Find where the given text appears and provide that cell's center as [X, Y] coordinate. 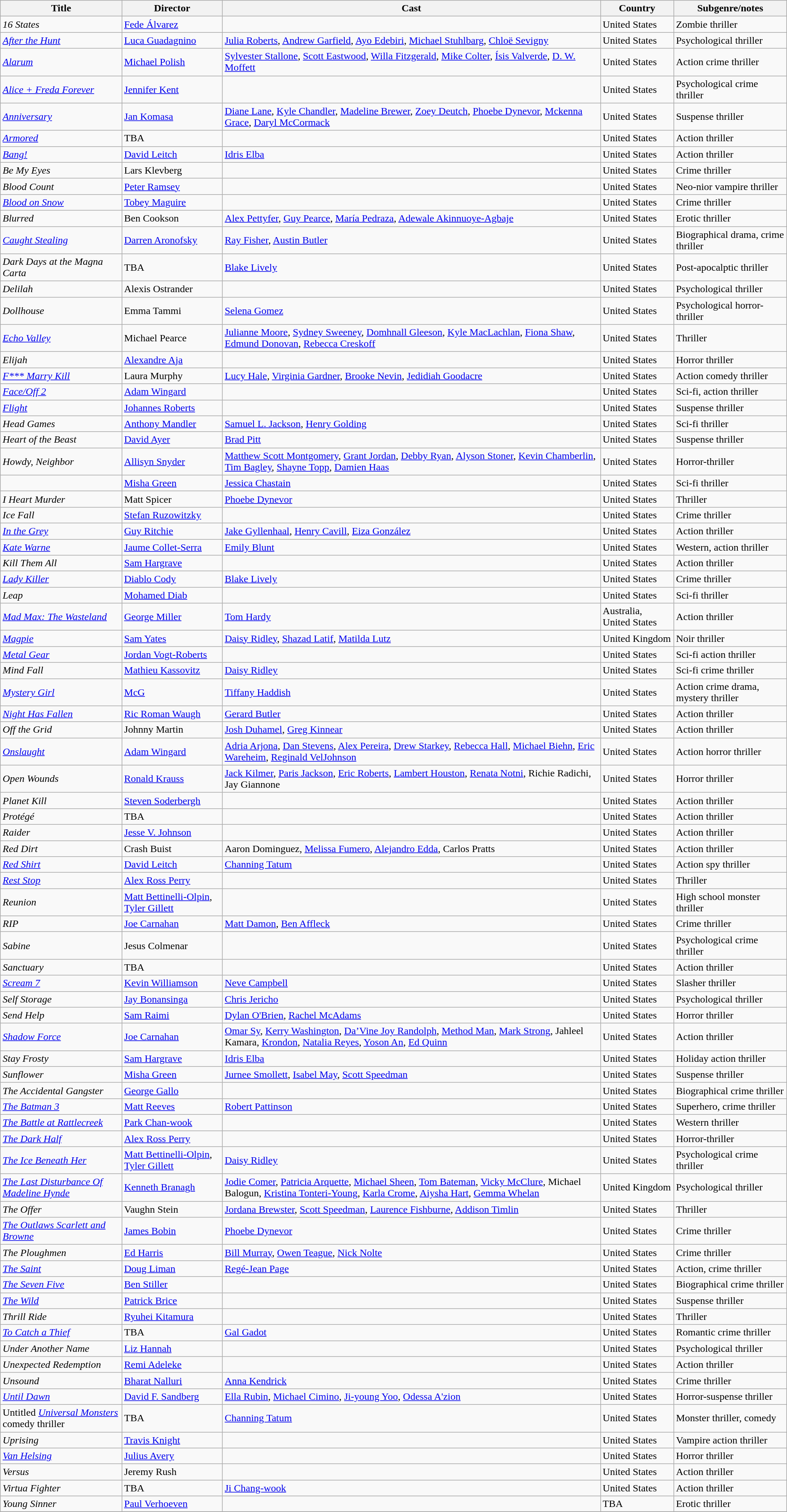
Ric Roman Waugh [172, 714]
Steven Soderbergh [172, 800]
Flight [61, 408]
Thrill Ride [61, 1317]
Van Helsing [61, 1456]
Director [172, 8]
Tiffany Haddish [411, 692]
Samuel L. Jackson, Henry Golding [411, 424]
Ice Fall [61, 515]
Stefan Ruzowitzky [172, 515]
Delilah [61, 289]
The Outlaws Scarlett and Browne [61, 1231]
Monster thriller, comedy [730, 1418]
Julius Avery [172, 1456]
Holiday action thriller [730, 1058]
George Gallo [172, 1090]
Alex Pettyfer, Guy Pearce, María Pedraza, Adewale Akinnuoye-Agbaje [411, 218]
Omar Sy, Kerry Washington, Da’Vine Joy Randolph, Method Man, Mark Strong, Jahleel Kamara, Krondon, Natalia Reyes, Yoson An, Ed Quinn [411, 1037]
Be My Eyes [61, 170]
Shadow Force [61, 1037]
Unsound [61, 1380]
Superhero, crime thriller [730, 1106]
Lars Klevberg [172, 170]
Ed Harris [172, 1253]
Neve Campbell [411, 983]
Matt Damon, Ben Affleck [411, 924]
After the Hunt [61, 40]
Mind Fall [61, 670]
F*** Marry Kill [61, 376]
Dylan O'Brien, Rachel McAdams [411, 1015]
Julianne Moore, Sydney Sweeney, Domhnall Gleeson, Kyle MacLachlan, Fiona Shaw, Edmund Donovan, Rebecca Creskoff [411, 338]
Matt Spicer [172, 499]
The Dark Half [61, 1139]
Bang! [61, 154]
Tom Hardy [411, 617]
Aaron Dominguez, Melissa Fumero, Alejandro Edda, Carlos Pratts [411, 849]
Elijah [61, 360]
Horror-suspense thriller [730, 1396]
Red Shirt [61, 865]
Ben Cookson [172, 218]
Australia, United States [637, 617]
Blood Count [61, 186]
Sci-fi, action thriller [730, 392]
Mathieu Kassovitz [172, 670]
16 States [61, 24]
Post-apocalptic thriller [730, 267]
Open Wounds [61, 778]
Sylvester Stallone, Scott Eastwood, Willa Fitzgerald, Mike Colter, Ísis Valverde, D. W. Moffett [411, 62]
Psychological horror-thriller [730, 311]
Magpie [61, 639]
Jordan Vogt-Roberts [172, 654]
Heart of the Beast [61, 440]
Ji Chang-wook [411, 1488]
Matthew Scott Montgomery, Grant Jordan, Debby Ryan, Alyson Stoner, Kevin Chamberlin, Tim Bagley, Shayne Topp, Damien Haas [411, 462]
Johnny Martin [172, 730]
Planet Kill [61, 800]
The Seven Five [61, 1285]
Subgenre/notes [730, 8]
Jesse V. Johnson [172, 832]
Stay Frosty [61, 1058]
Romantic crime thriller [730, 1333]
Laura Murphy [172, 376]
Sam Raimi [172, 1015]
Dark Days at the Magna Carta [61, 267]
Country [637, 8]
The Accidental Gangster [61, 1090]
Crash Buist [172, 849]
Action crime drama, mystery thriller [730, 692]
Remi Adeleke [172, 1364]
Lucy Hale, Virginia Gardner, Brooke Nevin, Jedidiah Goodacre [411, 376]
Virtua Fighter [61, 1488]
Kenneth Branagh [172, 1188]
Alexandre Aja [172, 360]
In the Grey [61, 531]
Mohamed Diab [172, 595]
Vampire action thriller [730, 1440]
Biographical drama, crime thriller [730, 240]
Kate Warne [61, 547]
Send Help [61, 1015]
Action horror thriller [730, 752]
Night Has Fallen [61, 714]
Kill Them All [61, 563]
Selena Gomez [411, 311]
The Offer [61, 1209]
Noir thriller [730, 639]
Unexpected Redemption [61, 1364]
Neo-nior vampire thriller [730, 186]
Red Dirt [61, 849]
Jack Kilmer, Paris Jackson, Eric Roberts, Lambert Houston, Renata Notni, Richie Radichi, Jay Giannone [411, 778]
Self Storage [61, 999]
Caught Stealing [61, 240]
Jaume Collet-Serra [172, 547]
Darren Aronofsky [172, 240]
Ronald Krauss [172, 778]
Peter Ramsey [172, 186]
Under Another Name [61, 1348]
Allisyn Snyder [172, 462]
Daisy Ridley, Shazad Latif, Matilda Lutz [411, 639]
Julia Roberts, Andrew Garfield, Ayo Edebiri, Michael Stuhlbarg, Chloë Sevigny [411, 40]
Paul Verhoeven [172, 1504]
Johannes Roberts [172, 408]
To Catch a Thief [61, 1333]
Sci-fi crime thriller [730, 670]
Ben Stiller [172, 1285]
Action crime thriller [730, 62]
Face/Off 2 [61, 392]
The Wild [61, 1301]
Ray Fisher, Austin Butler [411, 240]
Sci-fi action thriller [730, 654]
Protégé [61, 816]
Jordana Brewster, Scott Speedman, Laurence Fishburne, Addison Timlin [411, 1209]
Until Dawn [61, 1396]
Regé-Jean Page [411, 1269]
Off the Grid [61, 730]
High school monster thriller [730, 902]
Bill Murray, Owen Teague, Nick Nolte [411, 1253]
Echo Valley [61, 338]
Guy Ritchie [172, 531]
RIP [61, 924]
Rest Stop [61, 881]
Tobey Maguire [172, 202]
McG [172, 692]
Head Games [61, 424]
The Saint [61, 1269]
Lady Killer [61, 579]
Jeremy Rush [172, 1472]
Doug Liman [172, 1269]
Gal Gadot [411, 1333]
Liz Hannah [172, 1348]
George Miller [172, 617]
Raider [61, 832]
Metal Gear [61, 654]
Scream 7 [61, 983]
Diablo Cody [172, 579]
Reunion [61, 902]
Robert Pattinson [411, 1106]
Michael Pearce [172, 338]
Sabine [61, 946]
Armored [61, 138]
Young Sinner [61, 1504]
Jake Gyllenhaal, Henry Cavill, Eiza González [411, 531]
Michael Polish [172, 62]
Jessica Chastain [411, 483]
Josh Duhamel, Greg Kinnear [411, 730]
Title [61, 8]
Travis Knight [172, 1440]
Slasher thriller [730, 983]
Alexis Ostrander [172, 289]
The Ploughmen [61, 1253]
Untitled Universal Monsters comedy thriller [61, 1418]
Emily Blunt [411, 547]
Sunflower [61, 1074]
Fede Álvarez [172, 24]
Blood on Snow [61, 202]
David F. Sandberg [172, 1396]
Alice + Freda Forever [61, 89]
Sam Yates [172, 639]
Zombie thriller [730, 24]
Jurnee Smollett, Isabel May, Scott Speedman [411, 1074]
Jennifer Kent [172, 89]
Jesus Colmenar [172, 946]
Action comedy thriller [730, 376]
Adria Arjona, Dan Stevens, Alex Pereira, Drew Starkey, Rebecca Hall, Michael Biehn, Eric Wareheim, Reginald VelJohnson [411, 752]
Patrick Brice [172, 1301]
Mad Max: The Wasteland [61, 617]
I Heart Murder [61, 499]
David Ayer [172, 440]
Park Chan-wook [172, 1122]
Diane Lane, Kyle Chandler, Madeline Brewer, Zoey Deutch, Phoebe Dynevor, Mckenna Grace, Daryl McCormack [411, 117]
Sanctuary [61, 967]
Onslaught [61, 752]
Kevin Williamson [172, 983]
Leap [61, 595]
Matt Reeves [172, 1106]
Emma Tammi [172, 311]
Alarum [61, 62]
Chris Jericho [411, 999]
Ryuhei Kitamura [172, 1317]
Dollhouse [61, 311]
Vaughn Stein [172, 1209]
Jay Bonansinga [172, 999]
James Bobin [172, 1231]
The Last Disturbance Of Madeline Hynde [61, 1188]
Action, crime thriller [730, 1269]
The Batman 3 [61, 1106]
Brad Pitt [411, 440]
Jan Komasa [172, 117]
The Battle at Rattlecreek [61, 1122]
Luca Guadagnino [172, 40]
Anniversary [61, 117]
The Ice Beneath Her [61, 1160]
Uprising [61, 1440]
Western, action thriller [730, 547]
Anna Kendrick [411, 1380]
Anthony Mandler [172, 424]
Action spy thriller [730, 865]
Versus [61, 1472]
Gerard Butler [411, 714]
Cast [411, 8]
Bharat Nalluri [172, 1380]
Howdy, Neighbor [61, 462]
Western thriller [730, 1122]
Ella Rubin, Michael Cimino, Ji-young Yoo, Odessa A'zion [411, 1396]
Blurred [61, 218]
Mystery Girl [61, 692]
